Return the (X, Y) coordinate for the center point of the cell that contains the specified text.  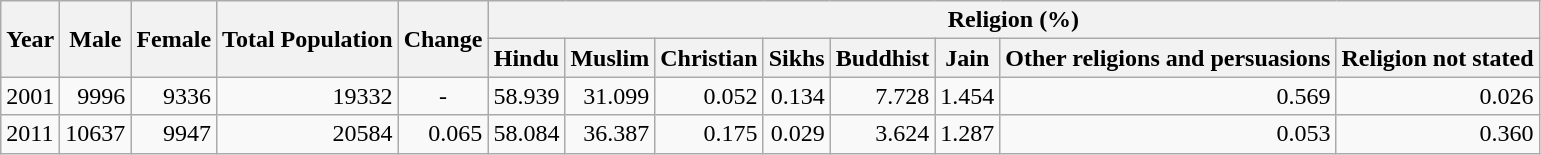
1.287 (968, 134)
Jain (968, 58)
Year (30, 39)
2001 (30, 96)
9996 (96, 96)
Religion not stated (1438, 58)
0.029 (796, 134)
Christian (709, 58)
31.099 (610, 96)
Male (96, 39)
36.387 (610, 134)
0.052 (709, 96)
10637 (96, 134)
0.134 (796, 96)
0.026 (1438, 96)
3.624 (882, 134)
0.569 (1168, 96)
0.175 (709, 134)
Other religions and persuasions (1168, 58)
- (443, 96)
9947 (174, 134)
Religion (%) (1014, 20)
Hindu (526, 58)
9336 (174, 96)
2011 (30, 134)
Buddhist (882, 58)
0.065 (443, 134)
Female (174, 39)
Muslim (610, 58)
Sikhs (796, 58)
Total Population (308, 39)
1.454 (968, 96)
19332 (308, 96)
Change (443, 39)
20584 (308, 134)
58.084 (526, 134)
7.728 (882, 96)
0.053 (1168, 134)
0.360 (1438, 134)
58.939 (526, 96)
